Provide the (x, y) coordinate of the cell's center where the given text is located.  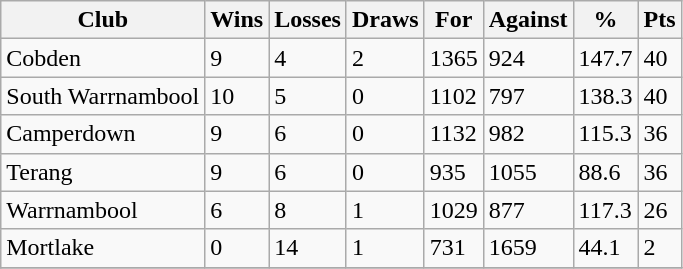
935 (454, 172)
Wins (237, 20)
1029 (454, 210)
88.6 (606, 172)
1132 (454, 134)
26 (660, 210)
924 (528, 58)
117.3 (606, 210)
138.3 (606, 96)
4 (308, 58)
% (606, 20)
1659 (528, 248)
Losses (308, 20)
14 (308, 248)
5 (308, 96)
For (454, 20)
1365 (454, 58)
South Warrnambool (103, 96)
797 (528, 96)
Cobden (103, 58)
44.1 (606, 248)
115.3 (606, 134)
Warrnambool (103, 210)
Draws (385, 20)
8 (308, 210)
Terang (103, 172)
1102 (454, 96)
1055 (528, 172)
Against (528, 20)
Club (103, 20)
731 (454, 248)
Mortlake (103, 248)
147.7 (606, 58)
Camperdown (103, 134)
877 (528, 210)
Pts (660, 20)
10 (237, 96)
982 (528, 134)
